Locate the cell with the specified text and output its (X, Y) center coordinate. 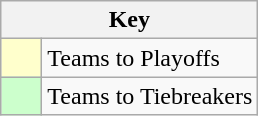
Teams to Tiebreakers (150, 96)
Teams to Playoffs (150, 58)
Key (130, 20)
